For the text-containing cell, return its midpoint in (X, Y) coordinate format. 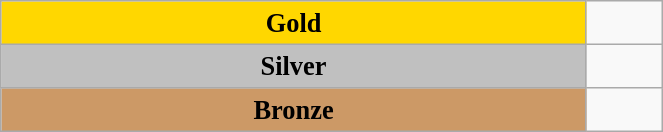
Gold (294, 22)
Silver (294, 66)
Bronze (294, 109)
